Scan for the cell matching the given text and deliver its (x, y) coordinate at center. 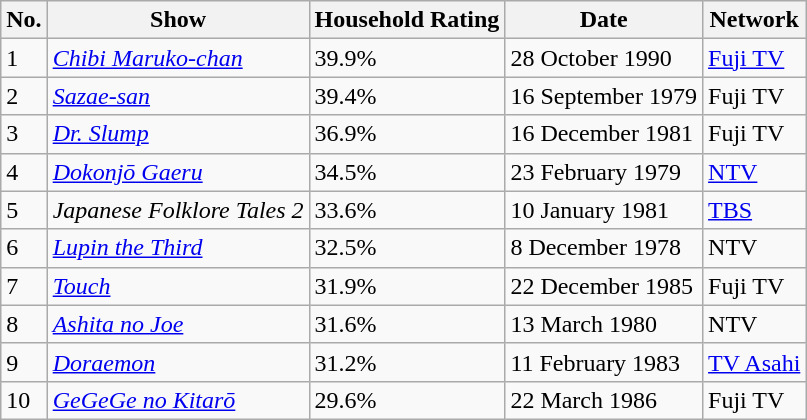
34.5% (407, 172)
39.4% (407, 96)
32.5% (407, 248)
4 (24, 172)
39.9% (407, 58)
Network (754, 20)
No. (24, 20)
Touch (178, 286)
Show (178, 20)
23 February 1979 (604, 172)
22 December 1985 (604, 286)
Dokonjō Gaeru (178, 172)
31.2% (407, 362)
10 (24, 400)
Doraemon (178, 362)
29.6% (407, 400)
Ashita no Joe (178, 324)
22 March 1986 (604, 400)
3 (24, 134)
Household Rating (407, 20)
33.6% (407, 210)
31.9% (407, 286)
36.9% (407, 134)
Japanese Folklore Tales 2 (178, 210)
9 (24, 362)
11 February 1983 (604, 362)
TBS (754, 210)
8 December 1978 (604, 248)
1 (24, 58)
Date (604, 20)
10 January 1981 (604, 210)
GeGeGe no Kitarō (178, 400)
2 (24, 96)
TV Asahi (754, 362)
Dr. Slump (178, 134)
13 March 1980 (604, 324)
Lupin the Third (178, 248)
7 (24, 286)
Chibi Maruko-chan (178, 58)
31.6% (407, 324)
16 December 1981 (604, 134)
Sazae-san (178, 96)
8 (24, 324)
28 October 1990 (604, 58)
6 (24, 248)
16 September 1979 (604, 96)
5 (24, 210)
